From the cell containing the given text, extract its center point as (x, y) coordinate. 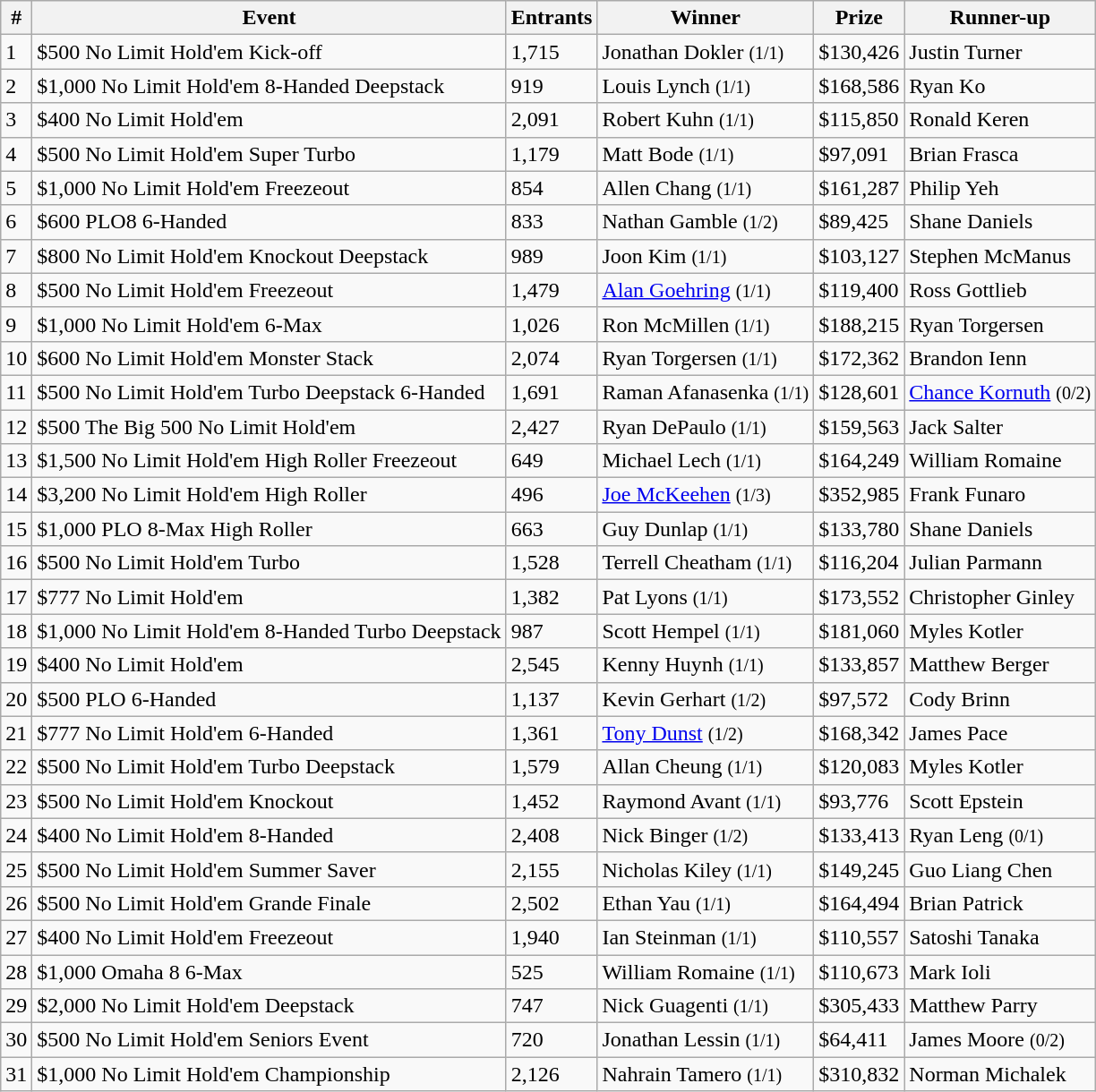
James Pace (1000, 733)
6 (16, 222)
Robert Kuhn (1/1) (706, 120)
$130,426 (860, 52)
26 (16, 903)
$1,000 No Limit Hold'em Championship (269, 1074)
1,715 (552, 52)
Entrants (552, 18)
Brian Frasca (1000, 154)
Christopher Ginley (1000, 597)
Jonathan Dokler (1/1) (706, 52)
Mark Ioli (1000, 971)
$500 No Limit Hold'em Knockout (269, 801)
$1,000 Omaha 8 6-Max (269, 971)
22 (16, 767)
1,179 (552, 154)
$500 The Big 500 No Limit Hold'em (269, 427)
$116,204 (860, 563)
31 (16, 1074)
$168,586 (860, 86)
Nathan Gamble (1/2) (706, 222)
Kenny Huynh (1/1) (706, 665)
$600 PLO8 6-Handed (269, 222)
Ryan DePaulo (1/1) (706, 427)
James Moore (0/2) (1000, 1040)
$1,000 No Limit Hold'em 8-Handed Deepstack (269, 86)
$161,287 (860, 188)
Matt Bode (1/1) (706, 154)
Matthew Parry (1000, 1006)
Ross Gottlieb (1000, 290)
Ian Steinman (1/1) (706, 937)
$64,411 (860, 1040)
Ryan Torgersen (1000, 324)
10 (16, 358)
$500 PLO 6-Handed (269, 699)
$500 No Limit Hold'em Turbo Deepstack (269, 767)
Louis Lynch (1/1) (706, 86)
1,940 (552, 937)
$500 No Limit Hold'em Freezeout (269, 290)
Stephen McManus (1000, 256)
$110,673 (860, 971)
1,691 (552, 392)
17 (16, 597)
Ryan Leng (0/1) (1000, 835)
Winner (706, 18)
$500 No Limit Hold'em Grande Finale (269, 903)
2,155 (552, 869)
1,479 (552, 290)
2,427 (552, 427)
$3,200 No Limit Hold'em High Roller (269, 495)
720 (552, 1040)
$500 No Limit Hold'em Seniors Event (269, 1040)
$800 No Limit Hold'em Knockout Deepstack (269, 256)
Ryan Ko (1000, 86)
$133,780 (860, 529)
2,408 (552, 835)
$133,413 (860, 835)
Ronald Keren (1000, 120)
19 (16, 665)
William Romaine (1000, 461)
2,091 (552, 120)
$188,215 (860, 324)
663 (552, 529)
2,545 (552, 665)
24 (16, 835)
2,074 (552, 358)
Nick Guagenti (1/1) (706, 1006)
Event (269, 18)
$1,000 PLO 8-Max High Roller (269, 529)
Norman Michalek (1000, 1074)
Justin Turner (1000, 52)
$172,362 (860, 358)
919 (552, 86)
3 (16, 120)
1,528 (552, 563)
Tony Dunst (1/2) (706, 733)
16 (16, 563)
$133,857 (860, 665)
28 (16, 971)
$89,425 (860, 222)
4 (16, 154)
Philip Yeh (1000, 188)
$119,400 (860, 290)
$1,000 No Limit Hold'em 8-Handed Turbo Deepstack (269, 631)
$1,000 No Limit Hold'em Freezeout (269, 188)
9 (16, 324)
$93,776 (860, 801)
7 (16, 256)
15 (16, 529)
$97,091 (860, 154)
$500 No Limit Hold'em Turbo Deepstack 6-Handed (269, 392)
$600 No Limit Hold'em Monster Stack (269, 358)
$500 No Limit Hold'em Summer Saver (269, 869)
Scott Hempel (1/1) (706, 631)
747 (552, 1006)
18 (16, 631)
$2,000 No Limit Hold'em Deepstack (269, 1006)
13 (16, 461)
$120,083 (860, 767)
21 (16, 733)
14 (16, 495)
Raman Afanasenka (1/1) (706, 392)
Ethan Yau (1/1) (706, 903)
1,137 (552, 699)
$777 No Limit Hold'em (269, 597)
Runner-up (1000, 18)
$1,500 No Limit Hold'em High Roller Freezeout (269, 461)
William Romaine (1/1) (706, 971)
27 (16, 937)
525 (552, 971)
Prize (860, 18)
$400 No Limit Hold'em 8-Handed (269, 835)
Nick Binger (1/2) (706, 835)
2,502 (552, 903)
854 (552, 188)
$103,127 (860, 256)
Allen Chang (1/1) (706, 188)
$159,563 (860, 427)
# (16, 18)
20 (16, 699)
$500 No Limit Hold'em Kick-off (269, 52)
Joe McKeehen (1/3) (706, 495)
Nicholas Kiley (1/1) (706, 869)
1,579 (552, 767)
$352,985 (860, 495)
Raymond Avant (1/1) (706, 801)
Frank Funaro (1000, 495)
Scott Epstein (1000, 801)
$149,245 (860, 869)
Julian Parmann (1000, 563)
Satoshi Tanaka (1000, 937)
$310,832 (860, 1074)
1,452 (552, 801)
Brian Patrick (1000, 903)
$1,000 No Limit Hold'em 6-Max (269, 324)
Guy Dunlap (1/1) (706, 529)
Terrell Cheatham (1/1) (706, 563)
Jack Salter (1000, 427)
2 (16, 86)
$164,494 (860, 903)
496 (552, 495)
987 (552, 631)
$128,601 (860, 392)
23 (16, 801)
Matthew Berger (1000, 665)
$97,572 (860, 699)
Kevin Gerhart (1/2) (706, 699)
8 (16, 290)
1,026 (552, 324)
Chance Kornuth (0/2) (1000, 392)
1,382 (552, 597)
29 (16, 1006)
Michael Lech (1/1) (706, 461)
$777 No Limit Hold'em 6-Handed (269, 733)
Cody Brinn (1000, 699)
Brandon Ienn (1000, 358)
833 (552, 222)
$168,342 (860, 733)
$173,552 (860, 597)
Joon Kim (1/1) (706, 256)
2,126 (552, 1074)
25 (16, 869)
Allan Cheung (1/1) (706, 767)
30 (16, 1040)
649 (552, 461)
$500 No Limit Hold'em Turbo (269, 563)
$115,850 (860, 120)
11 (16, 392)
$500 No Limit Hold'em Super Turbo (269, 154)
Guo Liang Chen (1000, 869)
Jonathan Lessin (1/1) (706, 1040)
$181,060 (860, 631)
$400 No Limit Hold'em Freezeout (269, 937)
Ron McMillen (1/1) (706, 324)
5 (16, 188)
$164,249 (860, 461)
Pat Lyons (1/1) (706, 597)
$305,433 (860, 1006)
$110,557 (860, 937)
989 (552, 256)
Ryan Torgersen (1/1) (706, 358)
1,361 (552, 733)
1 (16, 52)
12 (16, 427)
Nahrain Tamero (1/1) (706, 1074)
Alan Goehring (1/1) (706, 290)
